Detect which cell encompasses the target text, then output its (x, y) center coordinate. 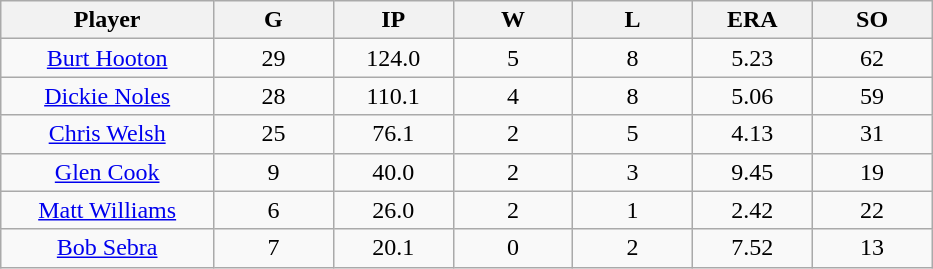
59 (872, 96)
1 (633, 210)
19 (872, 172)
Burt Hooton (108, 58)
Glen Cook (108, 172)
76.1 (393, 134)
9 (274, 172)
26.0 (393, 210)
Bob Sebra (108, 248)
W (513, 20)
22 (872, 210)
ERA (752, 20)
0 (513, 248)
40.0 (393, 172)
13 (872, 248)
L (633, 20)
20.1 (393, 248)
5.06 (752, 96)
IP (393, 20)
3 (633, 172)
2.42 (752, 210)
5.23 (752, 58)
Matt Williams (108, 210)
7.52 (752, 248)
6 (274, 210)
G (274, 20)
25 (274, 134)
28 (274, 96)
4.13 (752, 134)
Player (108, 20)
SO (872, 20)
124.0 (393, 58)
7 (274, 248)
110.1 (393, 96)
31 (872, 134)
4 (513, 96)
Dickie Noles (108, 96)
9.45 (752, 172)
62 (872, 58)
Chris Welsh (108, 134)
29 (274, 58)
